Detect which cell encompasses the target text, then output its (x, y) center coordinate. 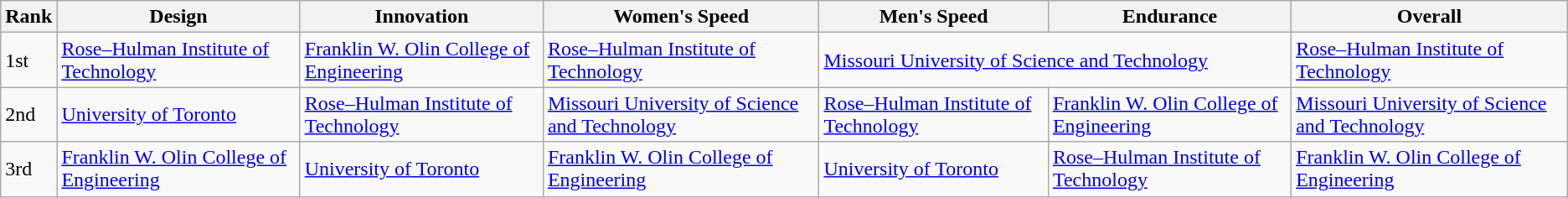
Innovation (421, 17)
Men's Speed (933, 17)
1st (28, 60)
Overall (1430, 17)
2nd (28, 114)
3rd (28, 169)
Women's Speed (681, 17)
Design (178, 17)
Endurance (1169, 17)
Rank (28, 17)
